Scan for the cell matching the given text and deliver its (x, y) coordinate at center. 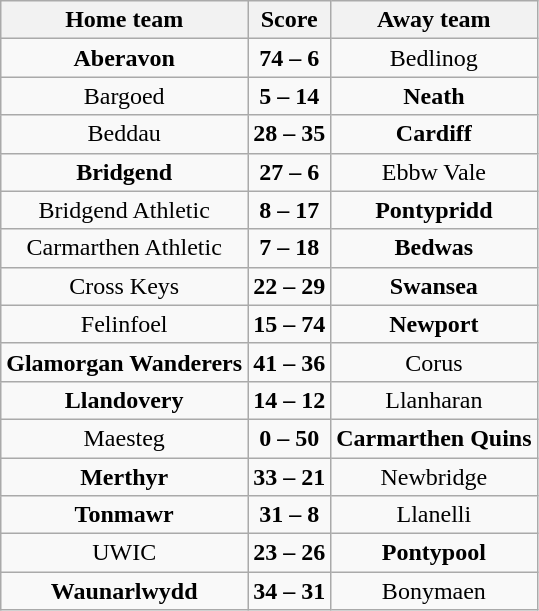
Score (290, 20)
Neath (434, 96)
Swansea (434, 286)
Away team (434, 20)
0 – 50 (290, 438)
7 – 18 (290, 248)
Felinfoel (124, 324)
UWIC (124, 553)
Home team (124, 20)
Llanharan (434, 400)
Carmarthen Quins (434, 438)
15 – 74 (290, 324)
Tonmawr (124, 515)
Maesteg (124, 438)
Beddau (124, 134)
41 – 36 (290, 362)
28 – 35 (290, 134)
5 – 14 (290, 96)
Bargoed (124, 96)
Corus (434, 362)
14 – 12 (290, 400)
27 – 6 (290, 172)
Carmarthen Athletic (124, 248)
Llanelli (434, 515)
Ebbw Vale (434, 172)
31 – 8 (290, 515)
Bedlinog (434, 58)
Aberavon (124, 58)
Pontypool (434, 553)
Bedwas (434, 248)
34 – 31 (290, 591)
23 – 26 (290, 553)
Bridgend Athletic (124, 210)
74 – 6 (290, 58)
Cross Keys (124, 286)
Merthyr (124, 477)
Pontypridd (434, 210)
Bridgend (124, 172)
Newport (434, 324)
22 – 29 (290, 286)
Newbridge (434, 477)
Glamorgan Wanderers (124, 362)
Llandovery (124, 400)
Bonymaen (434, 591)
Cardiff (434, 134)
Waunarlwydd (124, 591)
8 – 17 (290, 210)
33 – 21 (290, 477)
